From the cell containing the given text, extract its center point as (X, Y) coordinate. 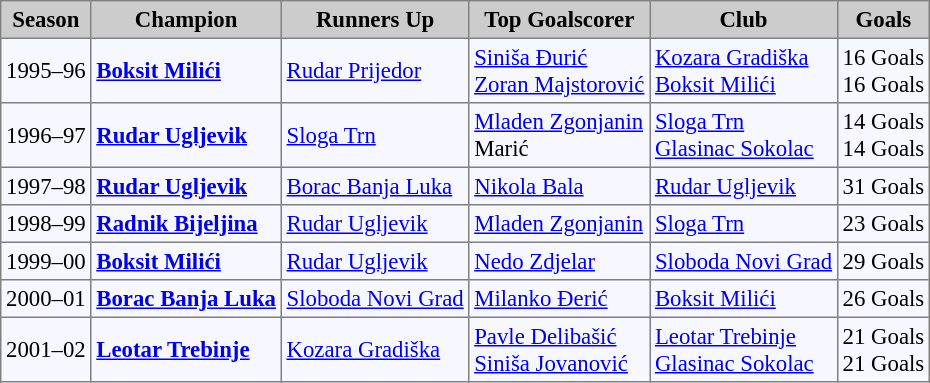
Nikola Bala (560, 186)
Mladen Zgonjanin Marić (560, 135)
Runners Up (375, 20)
1995–96 (46, 70)
31 Goals (883, 186)
1997–98 (46, 186)
Siniša Đurić Zoran Majstorović (560, 70)
Season (46, 20)
Sloga Trn Glasinac Sokolac (744, 135)
Rudar Prijedor (375, 70)
23 Goals (883, 224)
14 Goals 14 Goals (883, 135)
1996–97 (46, 135)
Leotar Trebinje Glasinac Sokolac (744, 349)
2001–02 (46, 349)
Pavle Delibašić Siniša Jovanović (560, 349)
Milanko Đerić (560, 299)
Radnik Bijeljina (186, 224)
29 Goals (883, 261)
21 Goals 21 Goals (883, 349)
Goals (883, 20)
Kozara Gradiška (375, 349)
16 Goals16 Goals (883, 70)
Champion (186, 20)
1999–00 (46, 261)
26 Goals (883, 299)
Mladen Zgonjanin (560, 224)
Leotar Trebinje (186, 349)
Club (744, 20)
Nedo Zdjelar (560, 261)
Top Goalscorer (560, 20)
1998–99 (46, 224)
Kozara GradiškaBoksit Milići (744, 70)
2000–01 (46, 299)
